For the text-containing cell, return its midpoint in (x, y) coordinate format. 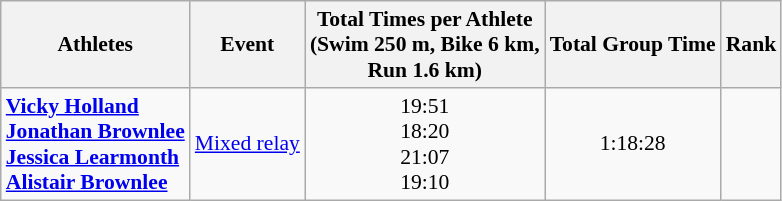
Event (248, 44)
Rank (752, 44)
Total Times per Athlete (Swim 250 m, Bike 6 km, Run 1.6 km) (425, 44)
Vicky HollandJonathan BrownleeJessica LearmonthAlistair Brownlee (96, 144)
Total Group Time (633, 44)
Mixed relay (248, 144)
Athletes (96, 44)
19:5118:2021:0719:10 (425, 144)
1:18:28 (633, 144)
